For the text-containing cell, return its midpoint in [X, Y] coordinate format. 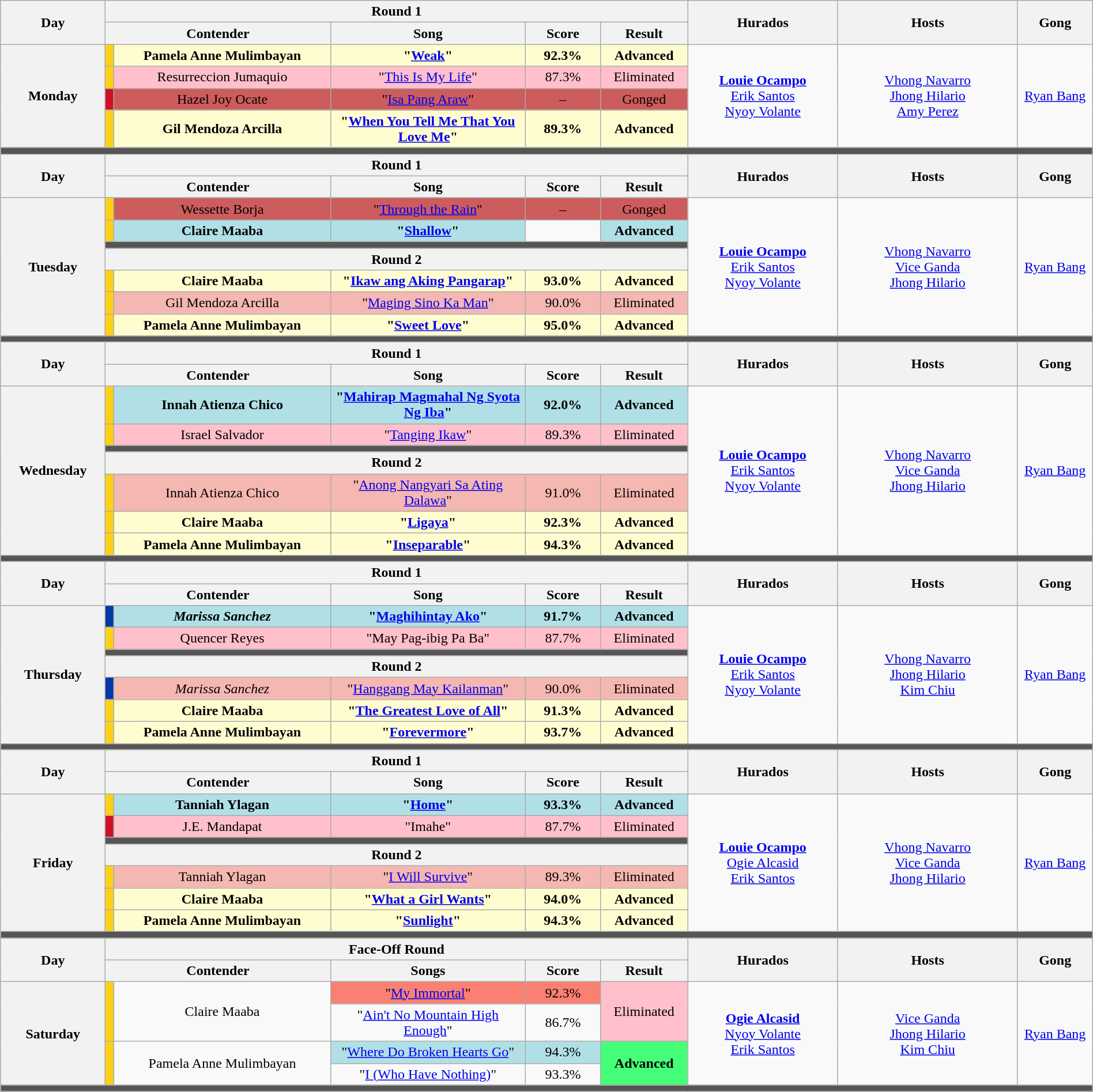
Face-Off Round [397, 949]
"Sweet Love" [428, 325]
"My Immortal" [428, 993]
Vice GandaJhong HilarioKim Chiu [928, 1034]
"Tanging Ikaw" [428, 434]
91.0% [563, 492]
"May Pag-ibig Pa Ba" [428, 638]
"Ikaw ang Aking Pangarap" [428, 281]
91.3% [563, 711]
"Through the Rain" [428, 209]
"The Greatest Love of All" [428, 711]
"Imahe" [428, 826]
94.0% [563, 898]
Quencer Reyes [223, 638]
"Inseparable" [428, 544]
Wessette Borja [223, 209]
"Forevermore" [428, 732]
"Sunlight" [428, 921]
"Anong Nangyari Sa Ating Dalawa" [428, 492]
Saturday [53, 1034]
"This Is My Life" [428, 77]
"Where Do Broken Hearts Go" [428, 1052]
"What a Girl Wants" [428, 898]
"Home" [428, 804]
91.7% [563, 617]
"Maging Sino Ka Man" [428, 303]
Vhong NavarroJhong HilarioKim Chiu [928, 674]
Tuesday [53, 266]
95.0% [563, 325]
"Mahirap Magmahal Ng Syota Ng Iba" [428, 405]
Monday [53, 96]
"Ligaya" [428, 522]
"Hanggang May Kailanman" [428, 689]
J.E. Mandapat [223, 826]
Songs [428, 971]
93.7% [563, 732]
"Isa Pang Araw" [428, 99]
93.0% [563, 281]
"I (Who Have Nothing)" [428, 1074]
Vhong NavarroJhong HilarioAmy Perez [928, 96]
92.0% [563, 405]
"Shallow" [428, 231]
"Weak" [428, 55]
Hazel Joy Ocate [223, 99]
Friday [53, 862]
"Maghihintay Ako" [428, 617]
86.7% [563, 1022]
Thursday [53, 674]
"Ain't No Mountain High Enough" [428, 1022]
Louie OcampoOgie AlcasidErik Santos [763, 862]
Israel Salvador [223, 434]
"When You Tell Me That You Love Me" [428, 129]
"I Will Survive" [428, 876]
87.3% [563, 77]
Resurreccion Jumaquio [223, 77]
Wednesday [53, 470]
Ogie AlcasidNyoy VolanteErik Santos [763, 1034]
